Find where the given text appears and provide that cell's center as (X, Y) coordinate. 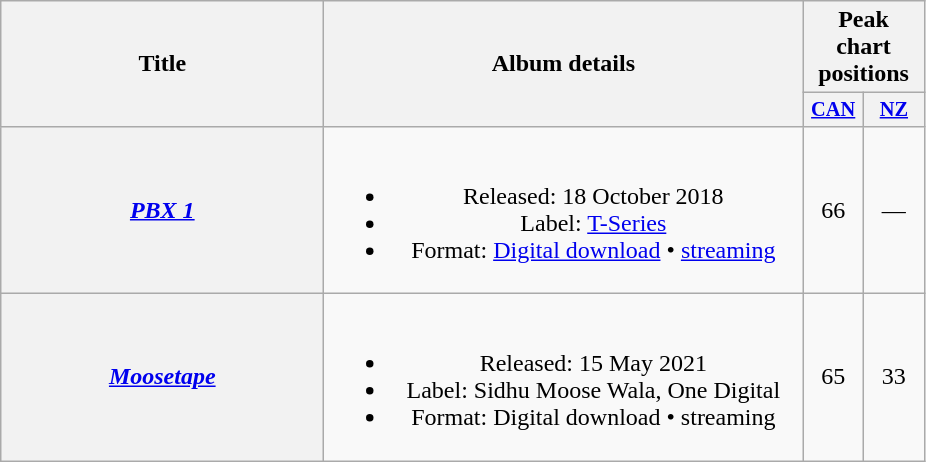
NZ (894, 110)
65 (834, 378)
33 (894, 378)
Album details (564, 64)
Title (162, 64)
Moosetape (162, 378)
Peak chart positions (864, 47)
Released: 18 October 2018Label: T-SeriesFormat: Digital download • streaming (564, 210)
PBX 1 (162, 210)
CAN (834, 110)
— (894, 210)
Released: 15 May 2021Label: Sidhu Moose Wala, One DigitalFormat: Digital download • streaming (564, 378)
66 (834, 210)
